Search for the cell housing the specified text and yield its (x, y) center coordinate. 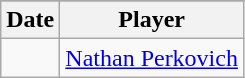
Date (30, 20)
Player (152, 20)
Nathan Perkovich (152, 58)
